Identify which cell holds the provided text, then report its (X, Y) central coordinate. 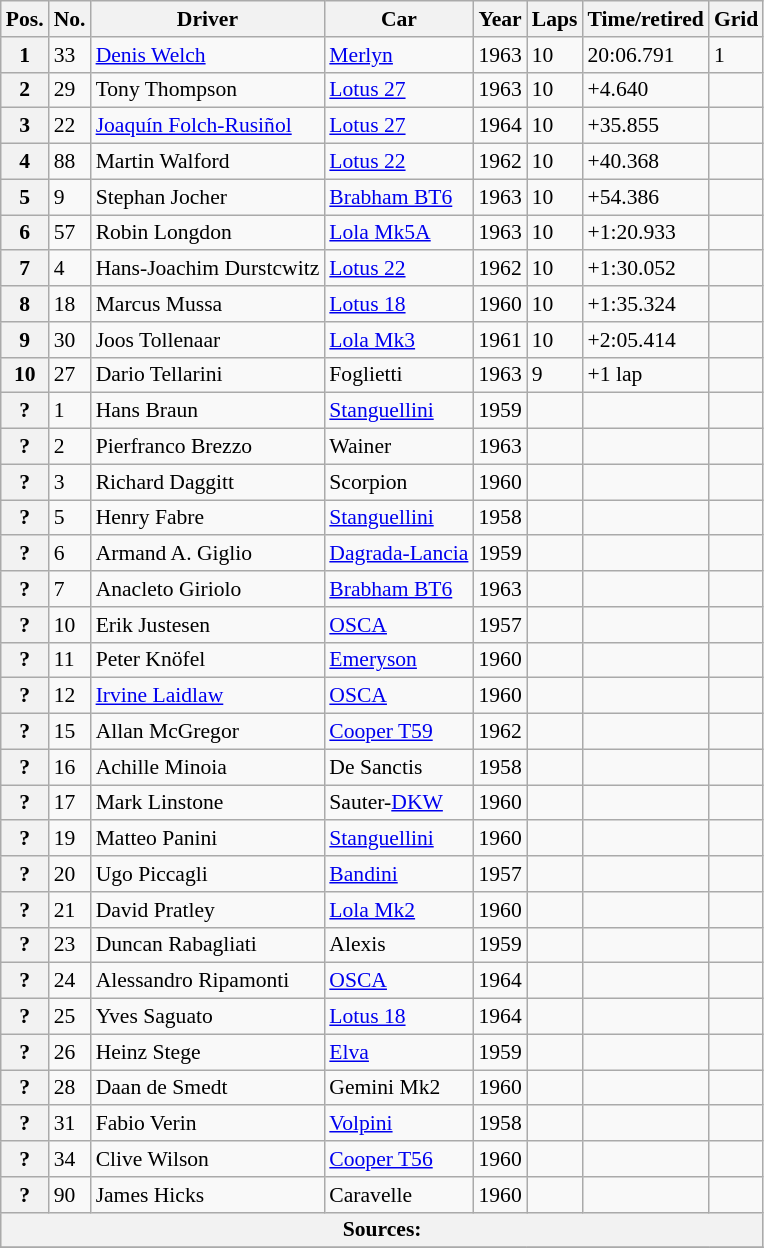
De Sanctis (398, 767)
Driver (208, 19)
Hans Braun (208, 411)
Lola Mk5A (398, 233)
Sources: (382, 1230)
Elva (398, 1052)
Matteo Panini (208, 839)
Alexis (398, 945)
David Pratley (208, 910)
57 (70, 233)
Merlyn (398, 55)
31 (70, 1124)
26 (70, 1052)
Cooper T59 (398, 732)
Cooper T56 (398, 1159)
Yves Saguato (208, 1017)
Peter Knöfel (208, 660)
Sauter-DKW (398, 803)
Denis Welch (208, 55)
21 (70, 910)
Martin Walford (208, 162)
90 (70, 1195)
Scorpion (398, 482)
Allan McGregor (208, 732)
Grid (736, 19)
+4.640 (645, 90)
Tony Thompson (208, 90)
Wainer (398, 447)
+40.368 (645, 162)
34 (70, 1159)
+1 lap (645, 375)
24 (70, 981)
18 (70, 304)
Lola Mk2 (398, 910)
23 (70, 945)
Foglietti (398, 375)
17 (70, 803)
16 (70, 767)
James Hicks (208, 1195)
20 (70, 874)
+1:20.933 (645, 233)
1961 (500, 340)
27 (70, 375)
No. (70, 19)
Year (500, 19)
Anacleto Giriolo (208, 589)
Lola Mk3 (398, 340)
Stephan Jocher (208, 197)
Henry Fabre (208, 518)
Time/retired (645, 19)
30 (70, 340)
Dagrada-Lancia (398, 554)
Car (398, 19)
Bandini (398, 874)
Armand A. Giglio (208, 554)
Erik Justesen (208, 625)
15 (70, 732)
+35.855 (645, 126)
12 (70, 696)
Mark Linstone (208, 803)
+2:05.414 (645, 340)
Caravelle (398, 1195)
Ugo Piccagli (208, 874)
Joos Tollenaar (208, 340)
Alessandro Ripamonti (208, 981)
Achille Minoia (208, 767)
Emeryson (398, 660)
Duncan Rabagliati (208, 945)
Laps (555, 19)
20:06.791 (645, 55)
8 (25, 304)
Pos. (25, 19)
Volpini (398, 1124)
+1:35.324 (645, 304)
+1:30.052 (645, 269)
Fabio Verin (208, 1124)
Joaquín Folch-Rusiñol (208, 126)
Dario Tellarini (208, 375)
Robin Longdon (208, 233)
28 (70, 1088)
22 (70, 126)
25 (70, 1017)
Hans-Joachim Durstcwitz (208, 269)
33 (70, 55)
+54.386 (645, 197)
Marcus Mussa (208, 304)
Richard Daggitt (208, 482)
29 (70, 90)
Gemini Mk2 (398, 1088)
Heinz Stege (208, 1052)
Daan de Smedt (208, 1088)
Irvine Laidlaw (208, 696)
Pierfranco Brezzo (208, 447)
11 (70, 660)
19 (70, 839)
88 (70, 162)
Clive Wilson (208, 1159)
